Search for the cell housing the specified text and yield its (x, y) center coordinate. 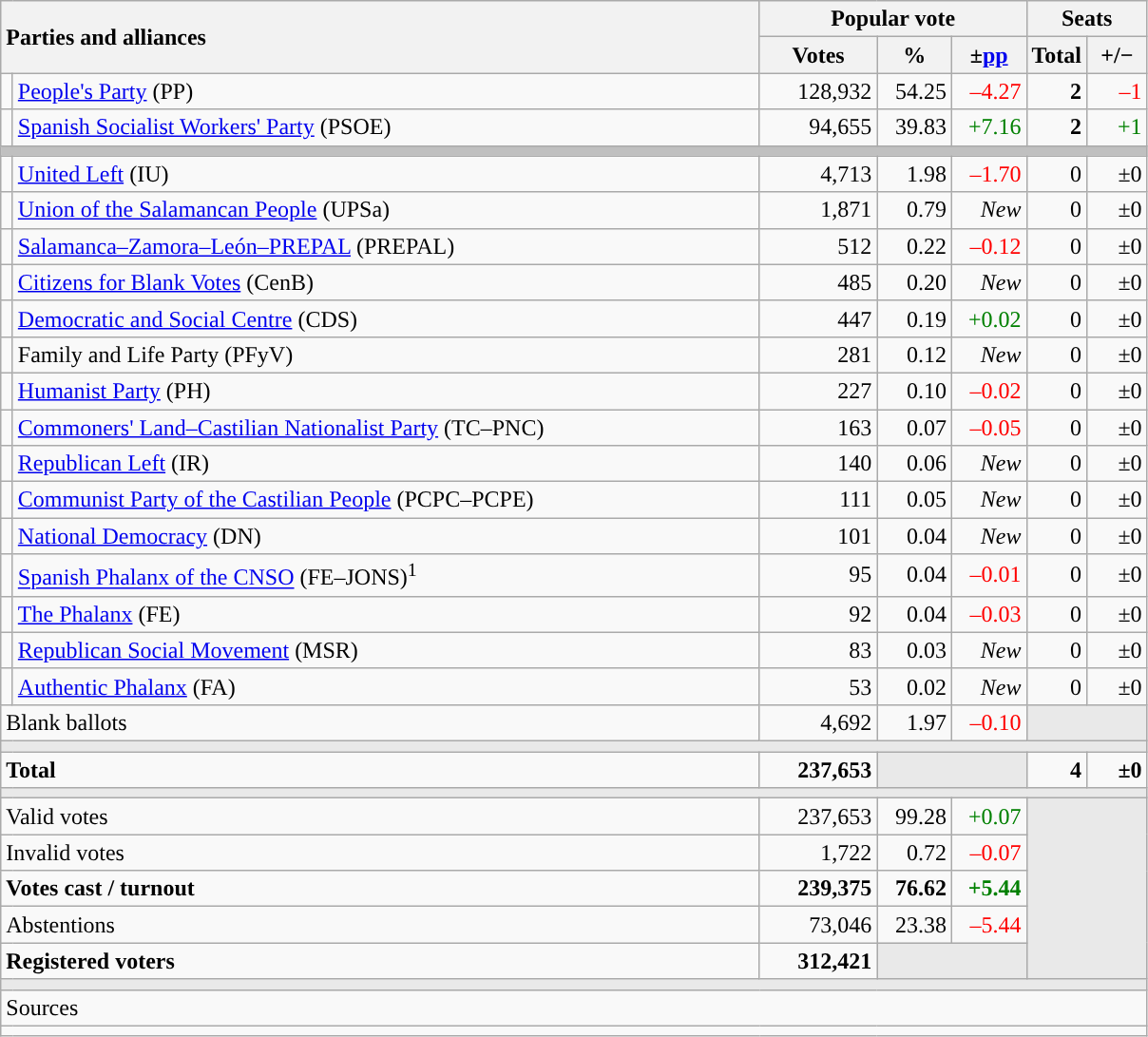
0.12 (914, 355)
0.79 (914, 210)
Humanist Party (PH) (386, 391)
Seats (1087, 19)
0.10 (914, 391)
Republican Social Movement (MSR) (386, 650)
39.83 (914, 127)
+0.07 (988, 816)
–0.10 (988, 722)
4 (1057, 770)
–0.01 (988, 576)
95 (818, 576)
92 (818, 614)
Democratic and Social Centre (CDS) (386, 318)
99.28 (914, 816)
312,421 (818, 961)
23.38 (914, 925)
+7.16 (988, 127)
1,722 (818, 853)
Spanish Phalanx of the CNSO (FE–JONS)1 (386, 576)
Union of the Salamancan People (UPSa) (386, 210)
76.62 (914, 889)
239,375 (818, 889)
Abstentions (380, 925)
–1 (1118, 91)
73,046 (818, 925)
±pp (988, 55)
485 (818, 282)
Spanish Socialist Workers' Party (PSOE) (386, 127)
227 (818, 391)
–0.07 (988, 853)
0.22 (914, 246)
Popular vote (893, 19)
+5.44 (988, 889)
1.98 (914, 174)
1.97 (914, 722)
0.06 (914, 464)
National Democracy (DN) (386, 536)
Votes (818, 55)
53 (818, 686)
Blank ballots (380, 722)
0.03 (914, 650)
101 (818, 536)
% (914, 55)
Communist Party of the Castilian People (PCPC–PCPE) (386, 500)
Commoners' Land–Castilian Nationalist Party (TC–PNC) (386, 427)
Family and Life Party (PFyV) (386, 355)
83 (818, 650)
Authentic Phalanx (FA) (386, 686)
Registered voters (380, 961)
0.72 (914, 853)
281 (818, 355)
+/− (1118, 55)
–0.05 (988, 427)
+1 (1118, 127)
1,871 (818, 210)
–0.02 (988, 391)
–5.44 (988, 925)
People's Party (PP) (386, 91)
–0.03 (988, 614)
140 (818, 464)
94,655 (818, 127)
54.25 (914, 91)
Citizens for Blank Votes (CenB) (386, 282)
0.05 (914, 500)
512 (818, 246)
–4.27 (988, 91)
447 (818, 318)
Republican Left (IR) (386, 464)
0.02 (914, 686)
4,692 (818, 722)
0.19 (914, 318)
–1.70 (988, 174)
Parties and alliances (380, 37)
Votes cast / turnout (380, 889)
128,932 (818, 91)
+0.02 (988, 318)
United Left (IU) (386, 174)
0.20 (914, 282)
The Phalanx (FE) (386, 614)
Valid votes (380, 816)
111 (818, 500)
163 (818, 427)
Invalid votes (380, 853)
4,713 (818, 174)
–0.12 (988, 246)
Sources (574, 1008)
0.07 (914, 427)
Salamanca–Zamora–León–PREPAL (PREPAL) (386, 246)
